Search for the cell housing the specified text and yield its (x, y) center coordinate. 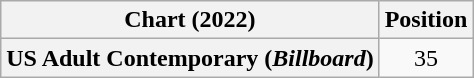
Position (426, 20)
Chart (2022) (190, 20)
US Adult Contemporary (Billboard) (190, 58)
35 (426, 58)
